Determine the (x, y) coordinate at the center of the cell enclosing the given text.  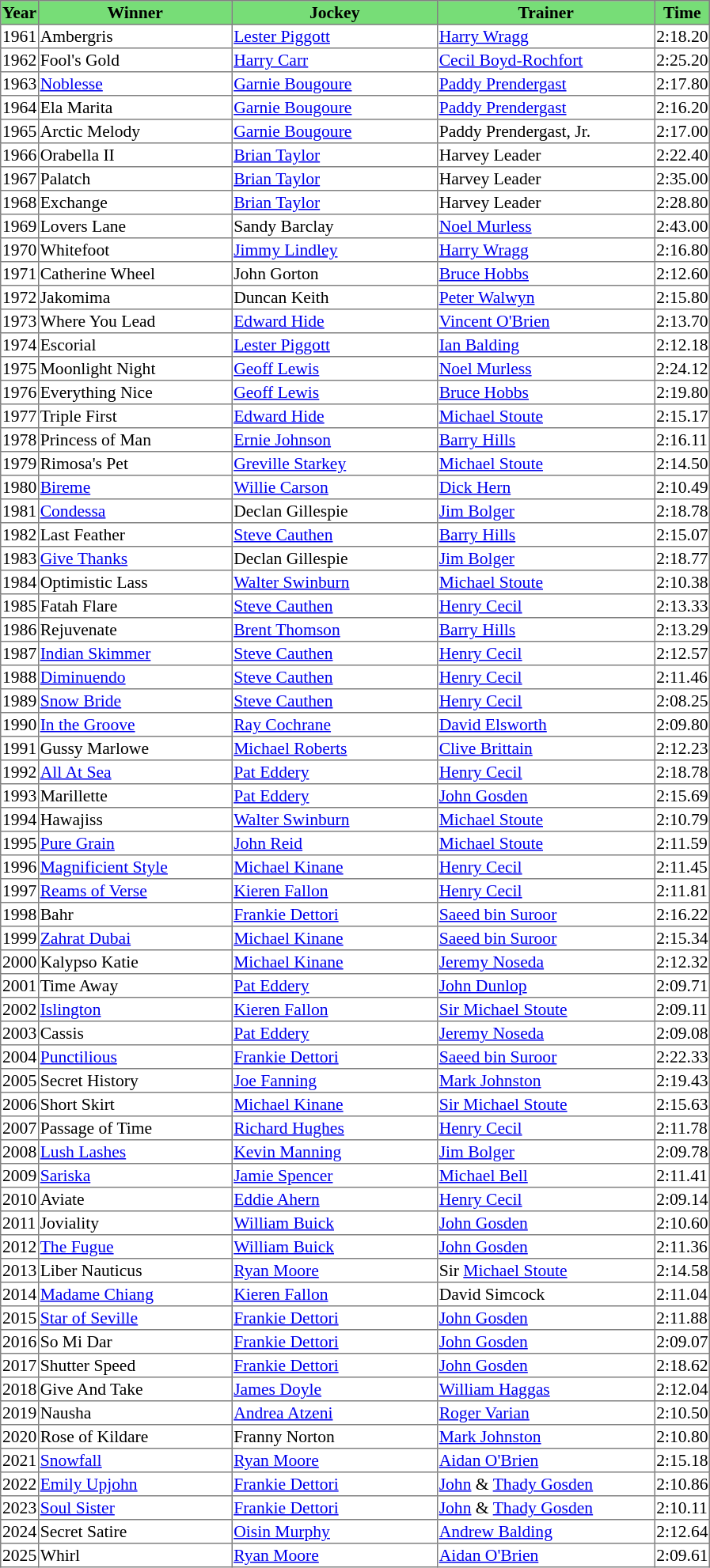
2017 (20, 1365)
2:10.79 (682, 820)
Vincent O'Brien (545, 321)
2:10.38 (682, 582)
Willie Carson (335, 487)
1967 (20, 179)
All At Sea (135, 772)
2:11.46 (682, 677)
2:09.14 (682, 1199)
Kevin Manning (335, 1152)
1974 (20, 345)
Exchange (135, 203)
David Elsworth (545, 725)
2:13.70 (682, 321)
1977 (20, 416)
2:13.33 (682, 606)
1993 (20, 796)
1985 (20, 606)
Michael Bell (545, 1176)
Lovers Lane (135, 226)
Jakomima (135, 297)
Brent Thomson (335, 630)
In the Groove (135, 725)
1976 (20, 392)
1971 (20, 274)
1972 (20, 297)
2019 (20, 1413)
Joviality (135, 1223)
2002 (20, 1009)
1966 (20, 155)
Marillette (135, 796)
1968 (20, 203)
2:12.23 (682, 748)
Andrea Atzeni (335, 1413)
Reams of Verse (135, 891)
Winner (135, 13)
Lush Lashes (135, 1152)
2014 (20, 1294)
Rose of Kildare (135, 1437)
2:15.34 (682, 938)
2023 (20, 1508)
Cecil Boyd-Rochfort (545, 60)
2000 (20, 962)
Moonlight Night (135, 369)
2006 (20, 1104)
1986 (20, 630)
Sandy Barclay (335, 226)
Catherine Wheel (135, 274)
Zahrat Dubai (135, 938)
So Mi Dar (135, 1342)
Jockey (335, 13)
2018 (20, 1389)
Ernie Johnson (335, 440)
Clive Brittain (545, 748)
David Simcock (545, 1294)
Rimosa's Pet (135, 464)
John Dunlop (545, 986)
Eddie Ahern (335, 1199)
Andrew Balding (545, 1532)
1970 (20, 250)
Pure Grain (135, 843)
Secret History (135, 1081)
Punctilious (135, 1057)
Snowfall (135, 1460)
2:15.07 (682, 535)
2:43.00 (682, 226)
1983 (20, 559)
Trainer (545, 13)
Give Thanks (135, 559)
Year (20, 13)
Greville Starkey (335, 464)
1969 (20, 226)
Nausha (135, 1413)
2:11.88 (682, 1318)
1962 (20, 60)
Duncan Keith (335, 297)
2010 (20, 1199)
2:11.04 (682, 1294)
Time Away (135, 986)
2001 (20, 986)
Whitefoot (135, 250)
2025 (20, 1555)
1995 (20, 843)
2009 (20, 1176)
Aviate (135, 1199)
John Gorton (335, 274)
Snow Bride (135, 701)
2:12.04 (682, 1389)
Sariska (135, 1176)
Everything Nice (135, 392)
Emily Upjohn (135, 1484)
1999 (20, 938)
Rejuvenate (135, 630)
2013 (20, 1271)
2:12.32 (682, 962)
2:11.59 (682, 843)
2:09.07 (682, 1342)
Bireme (135, 487)
1978 (20, 440)
2:18.77 (682, 559)
Joe Fanning (335, 1081)
2:10.49 (682, 487)
2:11.45 (682, 867)
Harry Carr (335, 60)
2:14.50 (682, 464)
Bahr (135, 915)
1964 (20, 108)
2:25.20 (682, 60)
2:09.78 (682, 1152)
2:12.64 (682, 1532)
Cassis (135, 1033)
1965 (20, 131)
2:10.60 (682, 1223)
2:10.11 (682, 1508)
2021 (20, 1460)
1973 (20, 321)
Paddy Prendergast, Jr. (545, 131)
1997 (20, 891)
Soul Sister (135, 1508)
Fatah Flare (135, 606)
Gussy Marlowe (135, 748)
2:12.18 (682, 345)
Ray Cochrane (335, 725)
Shutter Speed (135, 1365)
Islington (135, 1009)
2:17.00 (682, 131)
Time (682, 13)
Noblesse (135, 84)
2:09.80 (682, 725)
2:15.63 (682, 1104)
2:11.78 (682, 1128)
2015 (20, 1318)
2005 (20, 1081)
2:24.12 (682, 369)
2:10.50 (682, 1413)
Triple First (135, 416)
Madame Chiang (135, 1294)
2003 (20, 1033)
1975 (20, 369)
1981 (20, 511)
Jamie Spencer (335, 1176)
Where You Lead (135, 321)
Fool's Gold (135, 60)
1989 (20, 701)
Magnificient Style (135, 867)
1980 (20, 487)
2:10.80 (682, 1437)
2:16.11 (682, 440)
1994 (20, 820)
James Doyle (335, 1389)
Peter Walwyn (545, 297)
1984 (20, 582)
Last Feather (135, 535)
1979 (20, 464)
2:16.20 (682, 108)
2:09.11 (682, 1009)
2:17.80 (682, 84)
2:19.80 (682, 392)
Kalypso Katie (135, 962)
2:10.86 (682, 1484)
Escorial (135, 345)
2:15.17 (682, 416)
Richard Hughes (335, 1128)
2:11.36 (682, 1247)
2:13.29 (682, 630)
Hawajiss (135, 820)
2024 (20, 1532)
Star of Seville (135, 1318)
2022 (20, 1484)
2004 (20, 1057)
Arctic Melody (135, 131)
2:35.00 (682, 179)
2:16.80 (682, 250)
Give And Take (135, 1389)
2016 (20, 1342)
1987 (20, 653)
2:12.60 (682, 274)
Orabella II (135, 155)
Ian Balding (545, 345)
2:15.80 (682, 297)
Ambergris (135, 36)
1988 (20, 677)
Condessa (135, 511)
2:09.71 (682, 986)
2:09.08 (682, 1033)
1996 (20, 867)
Whirl (135, 1555)
1990 (20, 725)
2:08.25 (682, 701)
2:19.43 (682, 1081)
2008 (20, 1152)
2:18.20 (682, 36)
Liber Nauticus (135, 1271)
2020 (20, 1437)
2:15.69 (682, 796)
2:22.33 (682, 1057)
Secret Satire (135, 1532)
Franny Norton (335, 1437)
William Haggas (545, 1389)
Palatch (135, 179)
The Fugue (135, 1247)
Indian Skimmer (135, 653)
1991 (20, 748)
Optimistic Lass (135, 582)
1992 (20, 772)
1998 (20, 915)
2:12.57 (682, 653)
Passage of Time (135, 1128)
1963 (20, 84)
2:14.58 (682, 1271)
2:22.40 (682, 155)
1982 (20, 535)
2:15.18 (682, 1460)
Oisin Murphy (335, 1532)
2012 (20, 1247)
2011 (20, 1223)
Michael Roberts (335, 748)
Ela Marita (135, 108)
2007 (20, 1128)
Diminuendo (135, 677)
2:09.61 (682, 1555)
1961 (20, 36)
2:11.81 (682, 891)
Dick Hern (545, 487)
2:11.41 (682, 1176)
Short Skirt (135, 1104)
2:18.62 (682, 1365)
2:16.22 (682, 915)
John Reid (335, 843)
Princess of Man (135, 440)
Roger Varian (545, 1413)
Jimmy Lindley (335, 250)
2:28.80 (682, 203)
